Return (X, Y) of the center of cell containing provided text 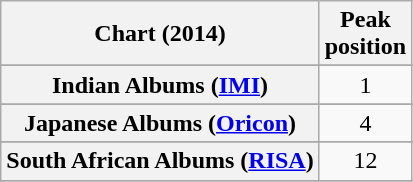
South African Albums (RISA) (160, 161)
Indian Albums (IMI) (160, 85)
Chart (2014) (160, 34)
Peakposition (365, 34)
Japanese Albums (Oricon) (160, 123)
4 (365, 123)
12 (365, 161)
1 (365, 85)
